Extract the (X, Y) coordinate from the center of the cell holding the provided text.  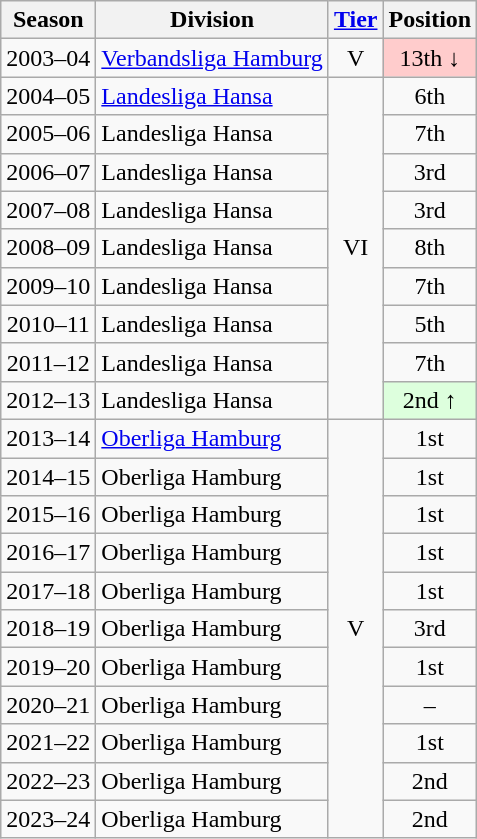
2011–12 (48, 362)
2007–08 (48, 210)
2004–05 (48, 96)
2022–23 (48, 781)
Position (430, 20)
8th (430, 248)
Verbandsliga Hamburg (212, 58)
2013–14 (48, 438)
2015–16 (48, 515)
Division (212, 20)
VI (356, 248)
2003–04 (48, 58)
2020–21 (48, 705)
2006–07 (48, 172)
2014–15 (48, 477)
2019–20 (48, 667)
2016–17 (48, 553)
Tier (356, 20)
2010–11 (48, 324)
6th (430, 96)
2nd ↑ (430, 400)
13th ↓ (430, 58)
Season (48, 20)
2009–10 (48, 286)
2005–06 (48, 134)
5th (430, 324)
2023–24 (48, 819)
2018–19 (48, 629)
2021–22 (48, 743)
2017–18 (48, 591)
2008–09 (48, 248)
2012–13 (48, 400)
– (430, 705)
